Search for the cell housing the specified text and yield its [X, Y] center coordinate. 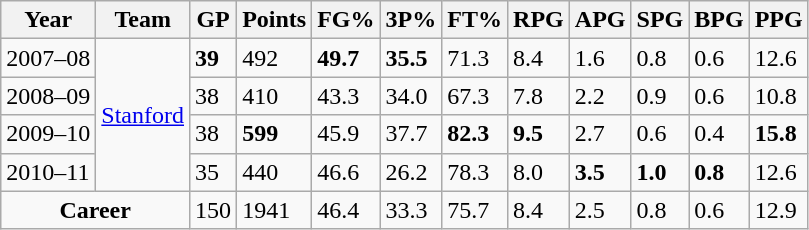
599 [274, 134]
75.7 [475, 210]
492 [274, 58]
2010–11 [48, 172]
49.7 [346, 58]
35 [214, 172]
FG% [346, 20]
46.4 [346, 210]
GP [214, 20]
Year [48, 20]
RPG [539, 20]
0.4 [719, 134]
82.3 [475, 134]
0.9 [660, 96]
2.5 [600, 210]
33.3 [411, 210]
39 [214, 58]
2.2 [600, 96]
1941 [274, 210]
26.2 [411, 172]
Stanford [143, 115]
8.0 [539, 172]
9.5 [539, 134]
150 [214, 210]
2.7 [600, 134]
FT% [475, 20]
2009–10 [48, 134]
3.5 [600, 172]
34.0 [411, 96]
7.8 [539, 96]
SPG [660, 20]
46.6 [346, 172]
1.0 [660, 172]
440 [274, 172]
45.9 [346, 134]
15.8 [778, 134]
35.5 [411, 58]
1.6 [600, 58]
2007–08 [48, 58]
BPG [719, 20]
12.9 [778, 210]
71.3 [475, 58]
410 [274, 96]
43.3 [346, 96]
78.3 [475, 172]
67.3 [475, 96]
10.8 [778, 96]
APG [600, 20]
Team [143, 20]
3P% [411, 20]
Points [274, 20]
Career [96, 210]
2008–09 [48, 96]
37.7 [411, 134]
PPG [778, 20]
